For the text-containing cell, return its midpoint in [X, Y] coordinate format. 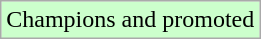
Champions and promoted [130, 20]
